Capture the cell that displays the provided text and extract its (X, Y) central coordinate. 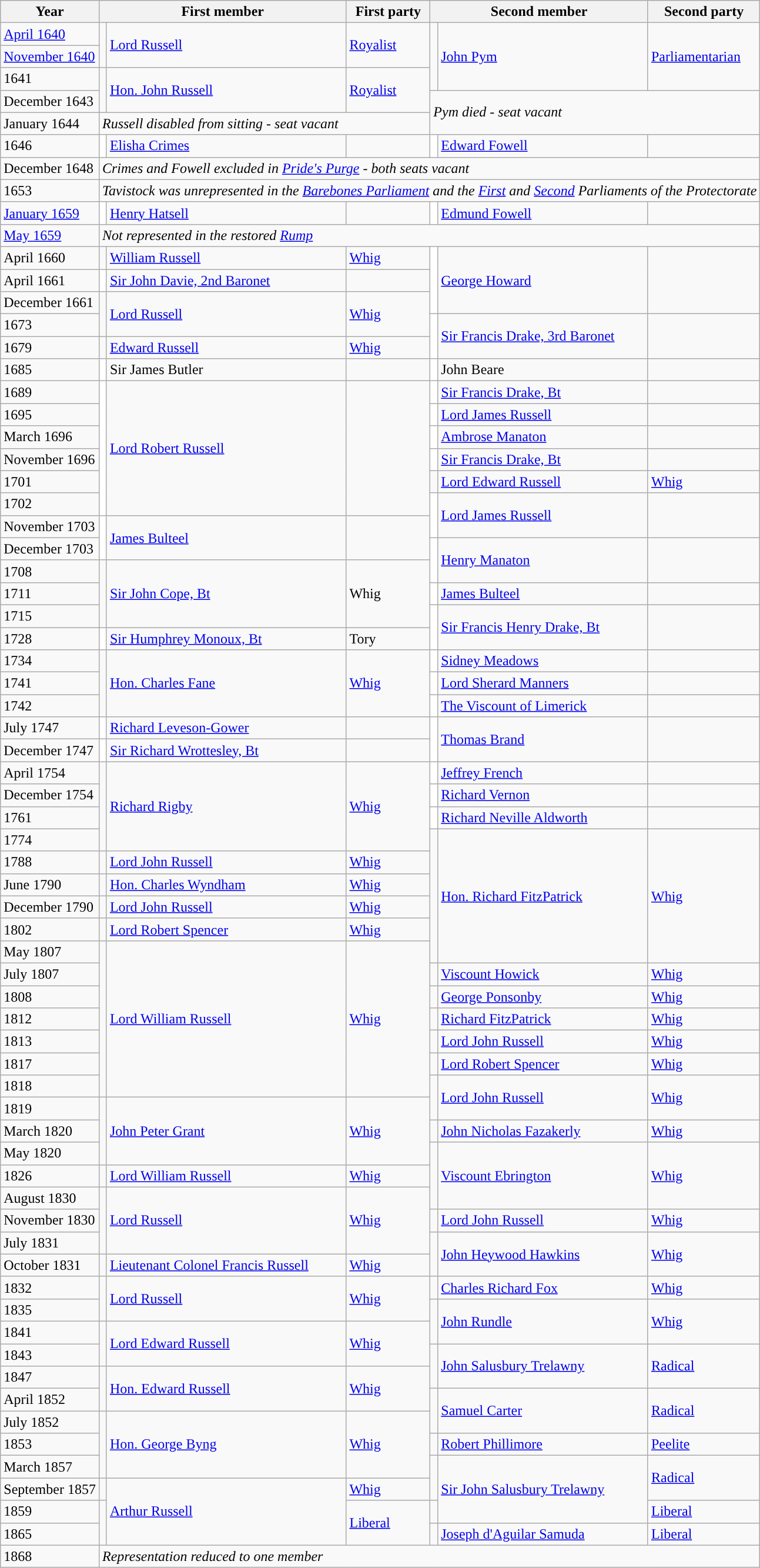
April 1640 (50, 34)
1865 (50, 1534)
November 1830 (50, 1220)
John Beare (543, 370)
June 1790 (50, 885)
Arthur Russell (226, 1512)
George Ponsonby (543, 997)
April 1660 (50, 258)
1734 (50, 661)
January 1644 (50, 124)
July 1831 (50, 1243)
Lieutenant Colonel Francis Russell (226, 1265)
1695 (50, 415)
March 1820 (50, 1131)
May 1820 (50, 1153)
Sir Richard Wrottesley, Bt (226, 750)
1808 (50, 997)
1812 (50, 1019)
Sir John Cope, Bt (226, 593)
John Peter Grant (226, 1131)
Hon. John Russell (226, 90)
The Viscount of Limerick (543, 706)
December 1661 (50, 303)
Henry Hatsell (226, 213)
1708 (50, 571)
1835 (50, 1310)
1774 (50, 840)
Henry Manaton (543, 560)
July 1807 (50, 974)
Edmund Fowell (543, 213)
Viscount Howick (543, 974)
May 1659 (50, 235)
1788 (50, 862)
Charles Richard Fox (543, 1287)
Joseph d'Aguilar Samuda (543, 1534)
October 1831 (50, 1265)
Richard Vernon (543, 795)
John Rundle (543, 1321)
April 1661 (50, 281)
Crimes and Fowell excluded in Pride's Purge - both seats vacant (429, 168)
December 1648 (50, 168)
December 1754 (50, 795)
Tory (388, 638)
1641 (50, 79)
Lord Sherard Manners (543, 683)
Thomas Brand (543, 739)
Richard Leveson-Gower (226, 728)
April 1852 (50, 1400)
Jeffrey French (543, 773)
1689 (50, 392)
Richard FitzPatrick (543, 1019)
1685 (50, 370)
1843 (50, 1355)
Edward Fowell (543, 146)
Second member (540, 12)
Samuel Carter (543, 1411)
Hon. Charles Wyndham (226, 885)
William Russell (226, 258)
August 1830 (50, 1198)
1728 (50, 638)
Viscount Ebrington (543, 1176)
December 1790 (50, 907)
1679 (50, 348)
Hon. Edward Russell (226, 1389)
Sir James Butler (226, 370)
Russell disabled from sitting - seat vacant (265, 124)
Not represented in the restored Rump (429, 235)
Pym died - seat vacant (595, 112)
John Pym (543, 56)
May 1807 (50, 952)
November 1640 (50, 56)
Sir John Davie, 2nd Baronet (226, 281)
1832 (50, 1287)
September 1857 (50, 1489)
1742 (50, 706)
November 1703 (50, 526)
John Nicholas Fazakerly (543, 1131)
1653 (50, 191)
Hon. Charles Fane (226, 683)
1847 (50, 1377)
1818 (50, 1086)
Lord Robert Russell (226, 448)
March 1857 (50, 1467)
1711 (50, 593)
Hon. Richard FitzPatrick (543, 896)
1841 (50, 1332)
Richard Neville Aldworth (543, 818)
December 1747 (50, 750)
George Howard (543, 280)
1819 (50, 1109)
Tavistock was unrepresented in the Barebones Parliament and the First and Second Parliaments of the Protectorate (429, 191)
Robert Phillimore (543, 1444)
Elisha Crimes (226, 146)
John Salusbury Trelawny (543, 1366)
July 1852 (50, 1422)
Second party (704, 12)
1802 (50, 929)
Sir Francis Drake, 3rd Baronet (543, 336)
November 1696 (50, 459)
1817 (50, 1064)
First member (222, 12)
December 1643 (50, 101)
Sir John Salusbury Trelawny (543, 1489)
1646 (50, 146)
1702 (50, 504)
Representation reduced to one member (429, 1556)
First party (388, 12)
January 1659 (50, 213)
Year (50, 12)
Parliamentarian (704, 56)
Sir Francis Henry Drake, Bt (543, 627)
1868 (50, 1556)
1761 (50, 818)
Ambrose Manaton (543, 437)
Richard Rigby (226, 806)
1715 (50, 616)
Hon. George Byng (226, 1444)
Edward Russell (226, 348)
July 1747 (50, 728)
April 1754 (50, 773)
1673 (50, 325)
March 1696 (50, 437)
Sir Humphrey Monoux, Bt (226, 638)
1826 (50, 1176)
Peelite (704, 1444)
1859 (50, 1512)
Sidney Meadows (543, 661)
December 1703 (50, 549)
1741 (50, 683)
1701 (50, 482)
John Heywood Hawkins (543, 1254)
1813 (50, 1042)
1853 (50, 1444)
